From the cell containing the given text, extract its center point as (X, Y) coordinate. 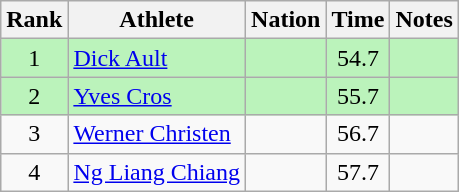
Nation (286, 20)
55.7 (358, 96)
Notes (424, 20)
Werner Christen (157, 134)
3 (34, 134)
Time (358, 20)
1 (34, 58)
Athlete (157, 20)
Dick Ault (157, 58)
56.7 (358, 134)
Ng Liang Chiang (157, 172)
Rank (34, 20)
Yves Cros (157, 96)
4 (34, 172)
54.7 (358, 58)
2 (34, 96)
57.7 (358, 172)
